Scan for the cell matching the given text and deliver its (X, Y) coordinate at center. 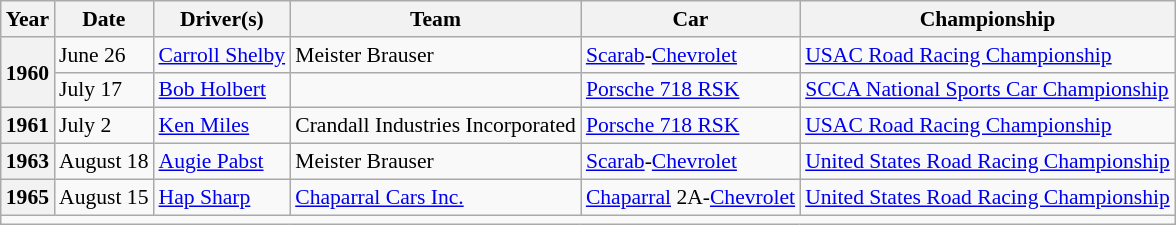
Hap Sharp (222, 197)
Year (28, 19)
Driver(s) (222, 19)
1965 (28, 197)
Bob Holbert (222, 90)
Ken Miles (222, 126)
June 26 (104, 55)
SCCA National Sports Car Championship (988, 90)
Date (104, 19)
Chaparral 2A-Chevrolet (690, 197)
August 18 (104, 162)
July 17 (104, 90)
Crandall Industries Incorporated (436, 126)
1961 (28, 126)
Championship (988, 19)
Car (690, 19)
August 15 (104, 197)
Carroll Shelby (222, 55)
Chaparral Cars Inc. (436, 197)
Team (436, 19)
1963 (28, 162)
July 2 (104, 126)
Augie Pabst (222, 162)
1960 (28, 72)
